Locate the cell with the specified text and output its (X, Y) center coordinate. 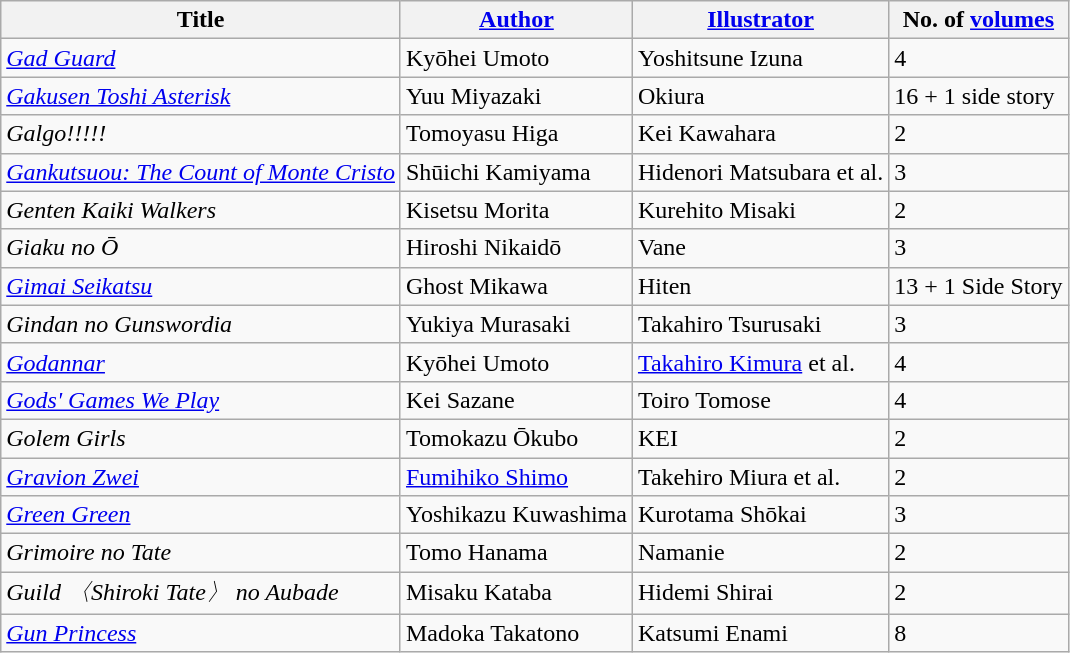
Gankutsuou: The Count of Monte Cristo (201, 172)
Gimai Seikatsu (201, 286)
Green Green (201, 515)
No. of volumes (978, 20)
Yoshitsune Izuna (760, 58)
Hidemi Shirai (760, 594)
Gravion Zwei (201, 477)
Takehiro Miura et al. (760, 477)
Tomoyasu Higa (516, 134)
Vane (760, 248)
Gindan no Gunswordia (201, 324)
KEI (760, 438)
Tomokazu Ōkubo (516, 438)
Ghost Mikawa (516, 286)
Misaku Kataba (516, 594)
Shūichi Kamiyama (516, 172)
Godannar (201, 362)
Okiura (760, 96)
Guild 〈Shiroki Tate〉 no Aubade (201, 594)
Hiten (760, 286)
Takahiro Kimura et al. (760, 362)
Hiroshi Nikaidō (516, 248)
Namanie (760, 553)
Yoshikazu Kuwashima (516, 515)
Kei Kawahara (760, 134)
Tomo Hanama (516, 553)
Grimoire no Tate (201, 553)
Kurehito Misaki (760, 210)
Takahiro Tsurusaki (760, 324)
Yuu Miyazaki (516, 96)
Madoka Takatono (516, 633)
Genten Kaiki Walkers (201, 210)
Toiro Tomose (760, 400)
Katsumi Enami (760, 633)
Kurotama Shōkai (760, 515)
8 (978, 633)
Galgo!!!!! (201, 134)
13 + 1 Side Story (978, 286)
16 + 1 side story (978, 96)
Author (516, 20)
Illustrator (760, 20)
Gods' Games We Play (201, 400)
Giaku no Ō (201, 248)
Kei Sazane (516, 400)
Golem Girls (201, 438)
Gakusen Toshi Asterisk (201, 96)
Gad Guard (201, 58)
Title (201, 20)
Kisetsu Morita (516, 210)
Hidenori Matsubara et al. (760, 172)
Yukiya Murasaki (516, 324)
Fumihiko Shimo (516, 477)
Gun Princess (201, 633)
